Return [X, Y] of the center of cell containing provided text 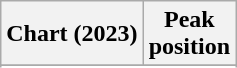
Chart (2023) [72, 34]
Peakposition [189, 34]
